Determine the (x, y) coordinate at the center of the cell enclosing the given text.  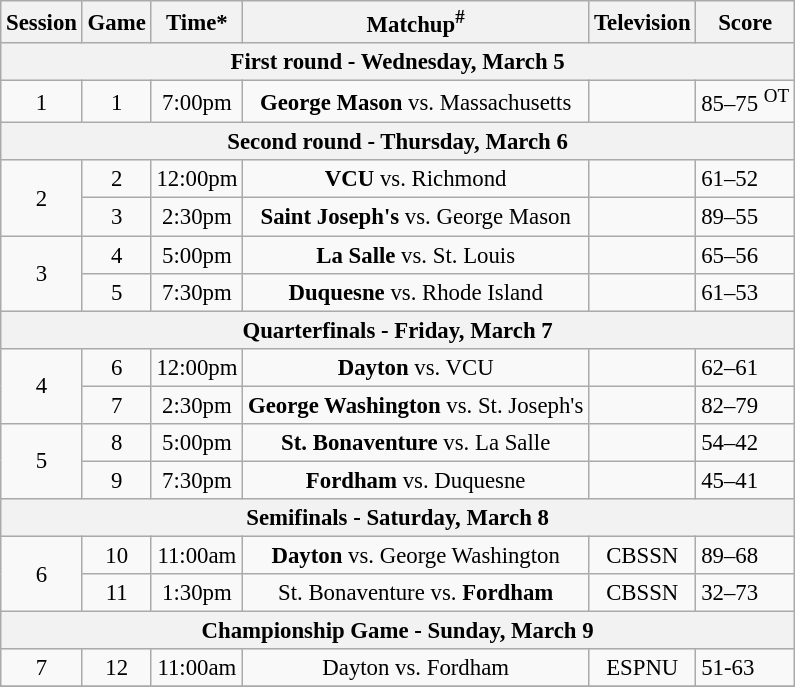
12 (116, 668)
82–79 (746, 405)
9 (116, 480)
VCU vs. Richmond (416, 179)
61–52 (746, 179)
Score (746, 22)
Dayton vs. Fordham (416, 668)
Television (642, 22)
George Mason vs. Massachusetts (416, 102)
89–68 (746, 555)
ESPNU (642, 668)
65–56 (746, 255)
Championship Game - Sunday, March 9 (398, 631)
La Salle vs. St. Louis (416, 255)
11 (116, 593)
8 (116, 443)
32–73 (746, 593)
Time* (197, 22)
St. Bonaventure vs. La Salle (416, 443)
Session (42, 22)
Fordham vs. Duquesne (416, 480)
10 (116, 555)
First round - Wednesday, March 5 (398, 62)
Saint Joseph's vs. George Mason (416, 217)
89–55 (746, 217)
Dayton vs. VCU (416, 367)
7:00pm (197, 102)
Matchup# (416, 22)
Semifinals - Saturday, March 8 (398, 518)
Second round - Thursday, March 6 (398, 142)
54–42 (746, 443)
St. Bonaventure vs. Fordham (416, 593)
Dayton vs. George Washington (416, 555)
1:30pm (197, 593)
Duquesne vs. Rhode Island (416, 292)
85–75 OT (746, 102)
61–53 (746, 292)
51-63 (746, 668)
62–61 (746, 367)
Quarterfinals - Friday, March 7 (398, 330)
Game (116, 22)
45–41 (746, 480)
George Washington vs. St. Joseph's (416, 405)
